Locate the cell with the specified text and output its [X, Y] center coordinate. 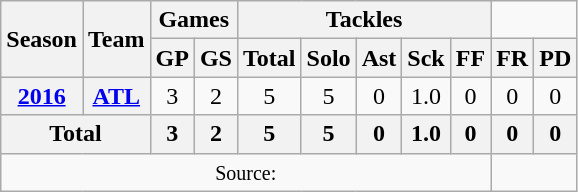
Solo [328, 58]
Season [42, 39]
Sck [426, 58]
Games [194, 20]
PD [556, 58]
GP [172, 58]
Team [116, 39]
ATL [116, 96]
Ast [379, 58]
FR [512, 58]
2016 [42, 96]
FF [470, 58]
Tackles [364, 20]
Source: [246, 172]
GS [216, 58]
